Return the (X, Y) coordinate for the center point of the cell that contains the specified text.  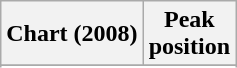
Chart (2008) (72, 34)
Peakposition (189, 34)
